Scan for the cell matching the given text and deliver its [X, Y] coordinate at center. 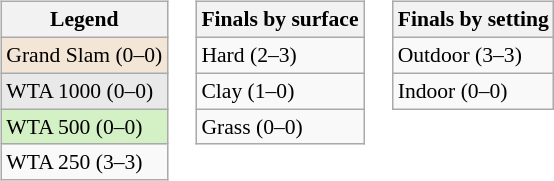
WTA 250 (3–3) [84, 162]
Finals by surface [280, 20]
Clay (1–0) [280, 91]
Hard (2–3) [280, 55]
WTA 1000 (0–0) [84, 91]
Grand Slam (0–0) [84, 55]
Grass (0–0) [280, 127]
Indoor (0–0) [474, 91]
Outdoor (3–3) [474, 55]
WTA 500 (0–0) [84, 127]
Legend [84, 20]
Finals by setting [474, 20]
